Search for the cell housing the specified text and yield its [X, Y] center coordinate. 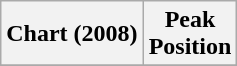
Chart (2008) [72, 34]
PeakPosition [190, 34]
